Detect which cell encompasses the target text, then output its (X, Y) center coordinate. 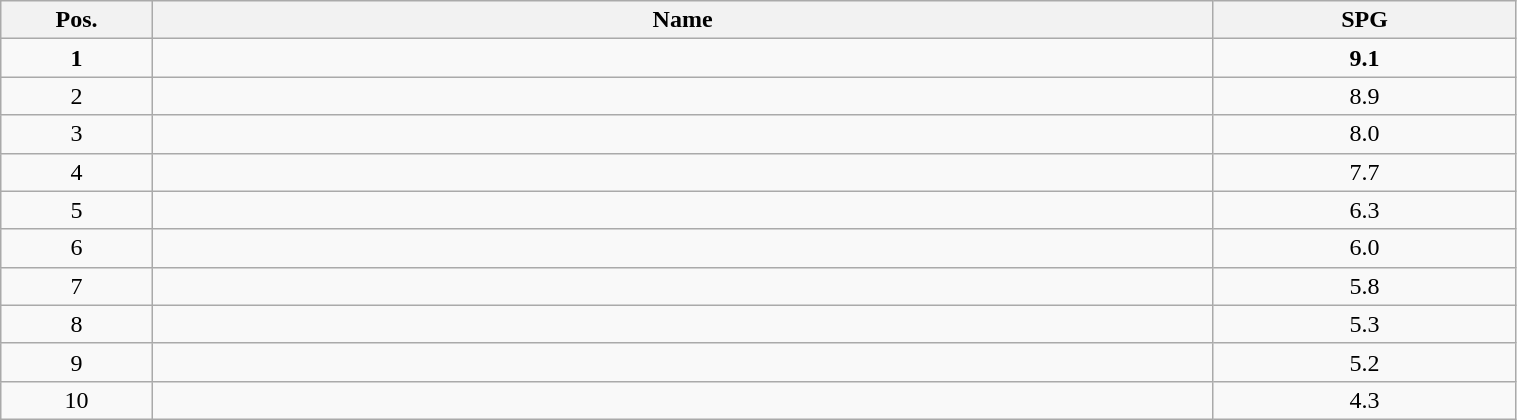
8 (77, 324)
4.3 (1364, 400)
7.7 (1364, 172)
Pos. (77, 20)
5.2 (1364, 362)
6.0 (1364, 248)
6.3 (1364, 210)
10 (77, 400)
1 (77, 58)
5.3 (1364, 324)
5.8 (1364, 286)
9.1 (1364, 58)
2 (77, 96)
9 (77, 362)
6 (77, 248)
8.9 (1364, 96)
7 (77, 286)
8.0 (1364, 134)
3 (77, 134)
4 (77, 172)
SPG (1364, 20)
Name (682, 20)
5 (77, 210)
